Capture the cell that displays the provided text and extract its (X, Y) central coordinate. 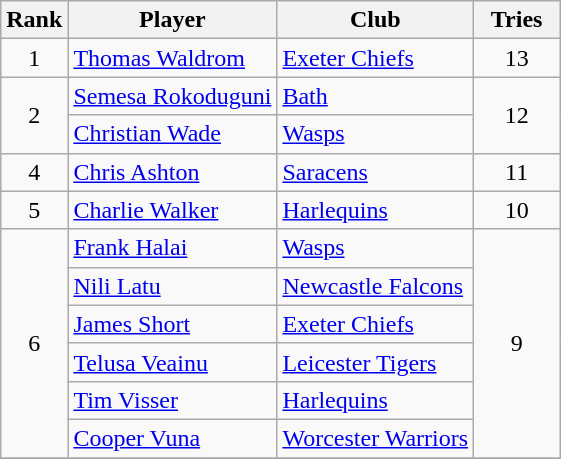
Worcester Warriors (376, 438)
11 (517, 172)
9 (517, 343)
Bath (376, 96)
Newcastle Falcons (376, 286)
Frank Halai (172, 248)
Cooper Vuna (172, 438)
12 (517, 115)
2 (34, 115)
13 (517, 58)
Leicester Tigers (376, 362)
Saracens (376, 172)
Charlie Walker (172, 210)
4 (34, 172)
Rank (34, 20)
Tim Visser (172, 400)
Player (172, 20)
Tries (517, 20)
James Short (172, 324)
1 (34, 58)
Chris Ashton (172, 172)
Club (376, 20)
Nili Latu (172, 286)
Telusa Veainu (172, 362)
Semesa Rokoduguni (172, 96)
Christian Wade (172, 134)
5 (34, 210)
6 (34, 343)
10 (517, 210)
Thomas Waldrom (172, 58)
